Return the [x, y] coordinate for the center point of the cell that contains the specified text.  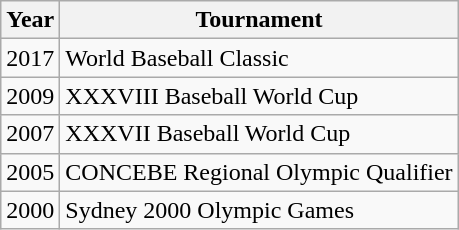
Tournament [259, 20]
XXXVII Baseball World Cup [259, 134]
2009 [30, 96]
Sydney 2000 Olympic Games [259, 210]
2017 [30, 58]
2007 [30, 134]
2005 [30, 172]
2000 [30, 210]
Year [30, 20]
CONCEBE Regional Olympic Qualifier [259, 172]
World Baseball Classic [259, 58]
XXXVIII Baseball World Cup [259, 96]
